From the cell containing the given text, extract its center point as [x, y] coordinate. 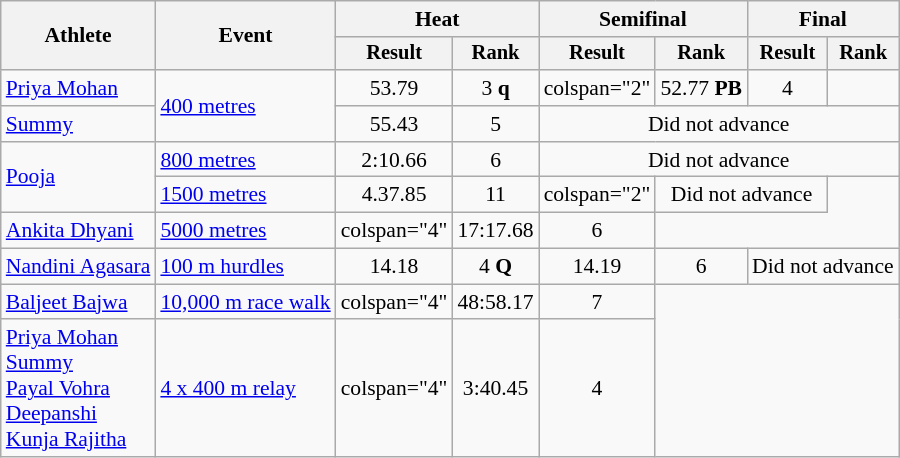
1500 metres [245, 195]
53.79 [394, 88]
Ankita Dhyani [78, 231]
10,000 m race walk [245, 302]
Nandini Agasara [78, 267]
Heat [438, 19]
Summy [78, 124]
Semifinal [643, 19]
400 metres [245, 106]
Final [823, 19]
Athlete [78, 36]
Priya Mohan [78, 88]
4 x 400 m relay [245, 389]
7 [598, 302]
Pooja [78, 178]
48:58.17 [495, 302]
100 m hurdles [245, 267]
14.18 [394, 267]
17:17.68 [495, 231]
4 Q [495, 267]
3:40.45 [495, 389]
3 q [495, 88]
Baljeet Bajwa [78, 302]
Priya MohanSummyPayal VohraDeepanshiKunja Rajitha [78, 389]
5 [495, 124]
5000 metres [245, 231]
800 metres [245, 160]
52.77 PB [701, 88]
2:10.66 [394, 160]
55.43 [394, 124]
Event [245, 36]
11 [495, 195]
14.19 [598, 267]
4.37.85 [394, 195]
